Provide the [X, Y] coordinate of the cell's center where the given text is located.  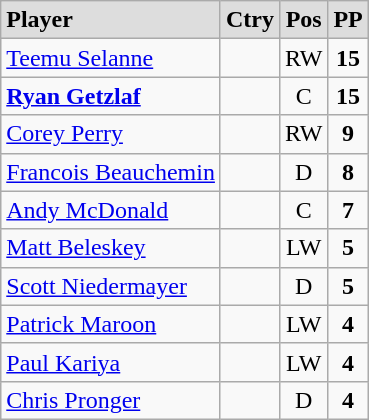
Chris Pronger [111, 400]
7 [348, 210]
Player [111, 20]
Scott Niedermayer [111, 286]
9 [348, 134]
Patrick Maroon [111, 324]
Ryan Getzlaf [111, 96]
Paul Kariya [111, 362]
8 [348, 172]
Ctry [250, 20]
Andy McDonald [111, 210]
PP [348, 20]
Matt Beleskey [111, 248]
Francois Beauchemin [111, 172]
Corey Perry [111, 134]
Teemu Selanne [111, 58]
Pos [303, 20]
